Locate the cell with the specified text and output its [x, y] center coordinate. 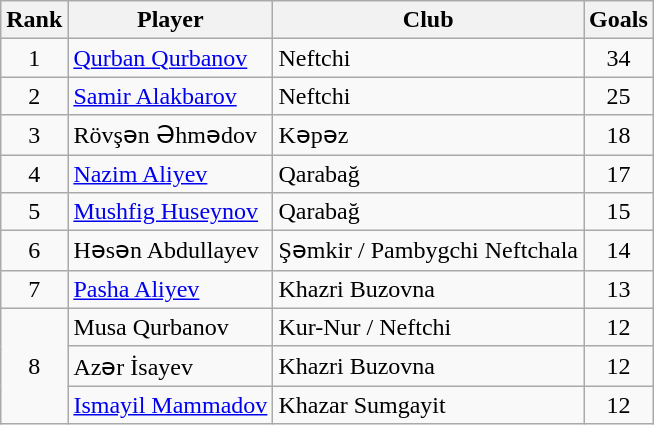
14 [619, 251]
17 [619, 173]
2 [34, 96]
7 [34, 289]
Həsən Abdullayev [170, 251]
Qurban Qurbanov [170, 58]
Şəmkir / Pambygchi Neftchala [428, 251]
Player [170, 20]
13 [619, 289]
18 [619, 135]
Pasha Aliyev [170, 289]
4 [34, 173]
Musa Qurbanov [170, 327]
8 [34, 366]
Kəpəz [428, 135]
3 [34, 135]
Ismayil Mammadov [170, 405]
Mushfig Huseynov [170, 212]
Rövşən Əhmədov [170, 135]
Club [428, 20]
Goals [619, 20]
34 [619, 58]
6 [34, 251]
Rank [34, 20]
5 [34, 212]
1 [34, 58]
Samir Alakbarov [170, 96]
15 [619, 212]
Azər İsayev [170, 366]
Kur-Nur / Neftchi [428, 327]
25 [619, 96]
Khazar Sumgayit [428, 405]
Nazim Aliyev [170, 173]
